Pinpoint the cell where the given text exists, returning its (x, y) midpoint coordinate. 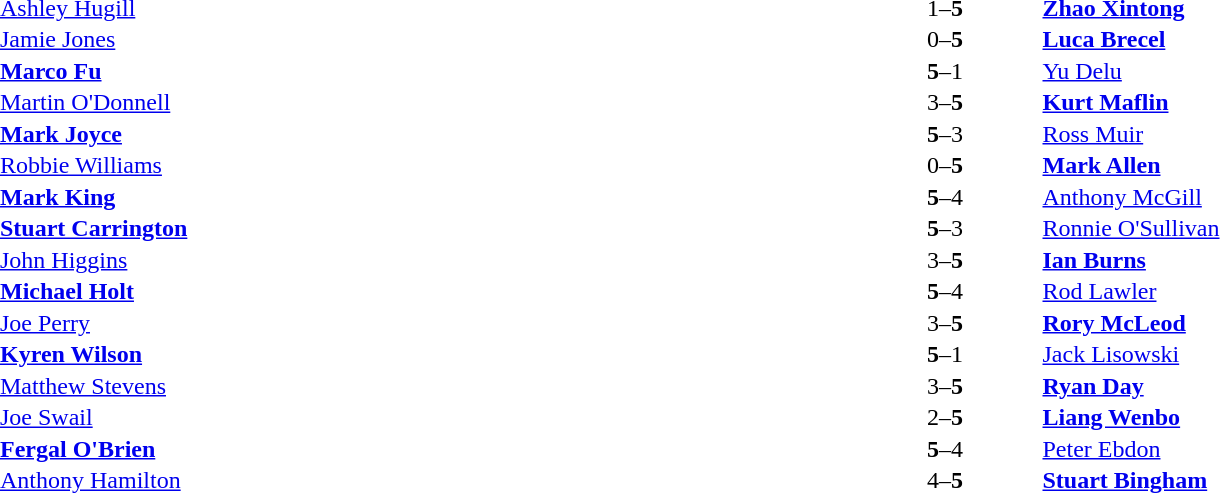
2–5 (944, 417)
